For the text-containing cell, return its midpoint in [x, y] coordinate format. 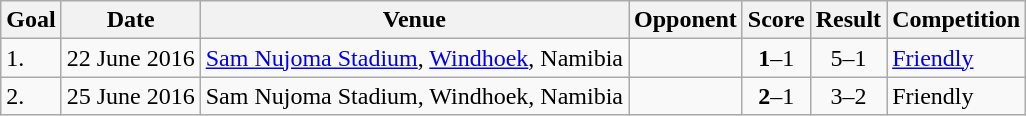
2–1 [776, 96]
Opponent [685, 20]
3–2 [848, 96]
22 June 2016 [130, 58]
Score [776, 20]
Venue [414, 20]
1–1 [776, 58]
5–1 [848, 58]
Date [130, 20]
1. [31, 58]
25 June 2016 [130, 96]
Result [848, 20]
2. [31, 96]
Goal [31, 20]
Competition [956, 20]
